Search for the cell housing the specified text and yield its (X, Y) center coordinate. 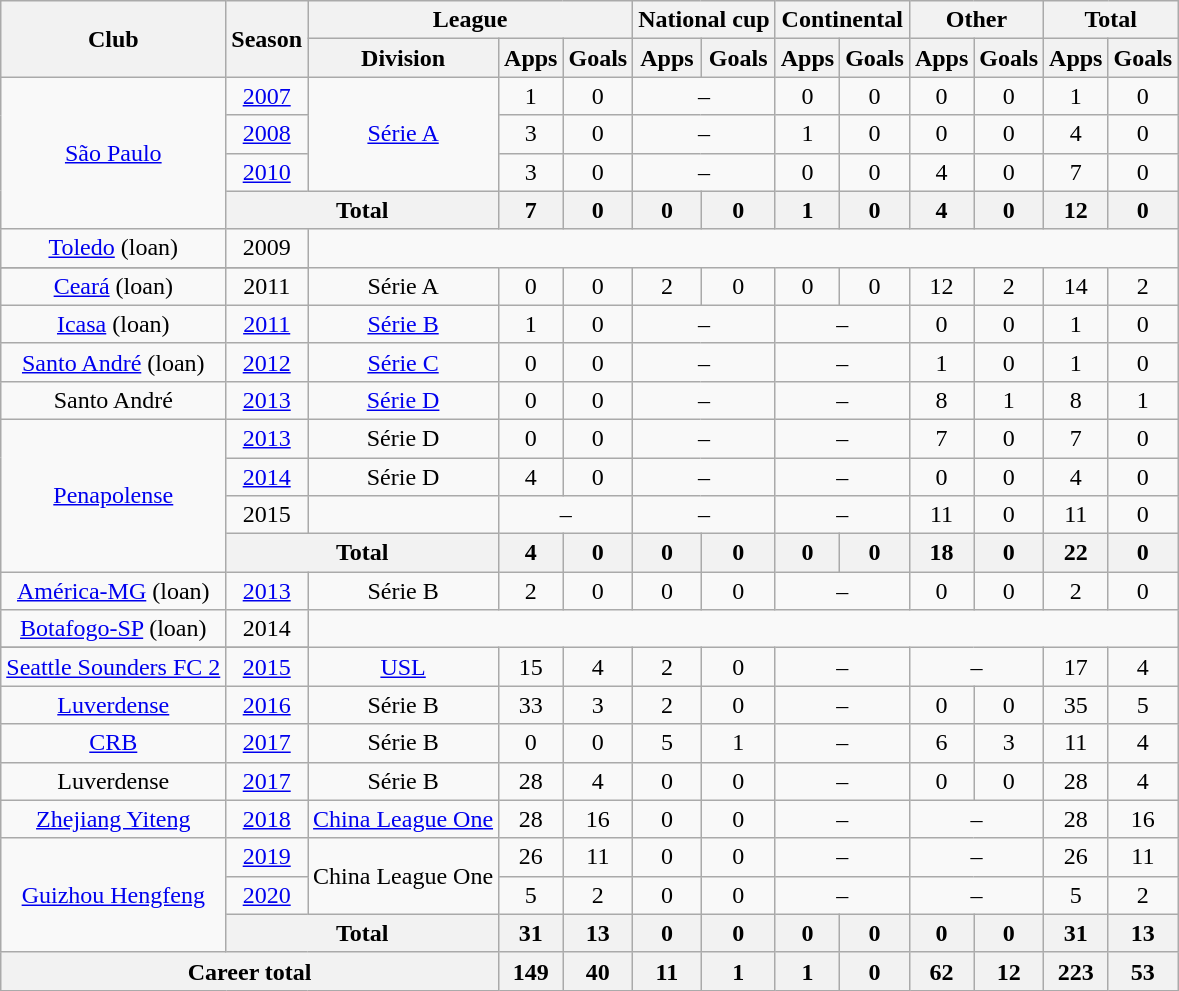
53 (1143, 971)
League (470, 20)
Santo André (loan) (114, 362)
Toledo (loan) (114, 248)
CRB (114, 743)
223 (1076, 971)
2016 (267, 705)
18 (941, 553)
14 (1076, 286)
Division (404, 58)
2019 (267, 857)
2007 (267, 96)
América-MG (loan) (114, 591)
São Paulo (114, 153)
Série C (404, 362)
2020 (267, 895)
33 (531, 705)
Santo André (114, 400)
Ceará (loan) (114, 286)
6 (941, 743)
2010 (267, 172)
35 (1076, 705)
National cup (704, 20)
Guizhou Hengfeng (114, 895)
Botafogo-SP (loan) (114, 629)
149 (531, 971)
Penapolense (114, 495)
62 (941, 971)
40 (598, 971)
Other (976, 20)
Zhejiang Yiteng (114, 819)
Season (267, 39)
22 (1076, 553)
Seattle Sounders FC 2 (114, 667)
Club (114, 39)
Icasa (loan) (114, 324)
Continental (842, 20)
USL (404, 667)
2018 (267, 819)
Career total (250, 971)
2012 (267, 362)
2009 (267, 248)
2008 (267, 134)
15 (531, 667)
17 (1076, 667)
